Extract the [x, y] coordinate from the center of the cell holding the provided text.  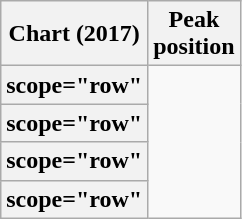
Peak position [194, 34]
Chart (2017) [74, 34]
